For the text-containing cell, return its midpoint in [X, Y] coordinate format. 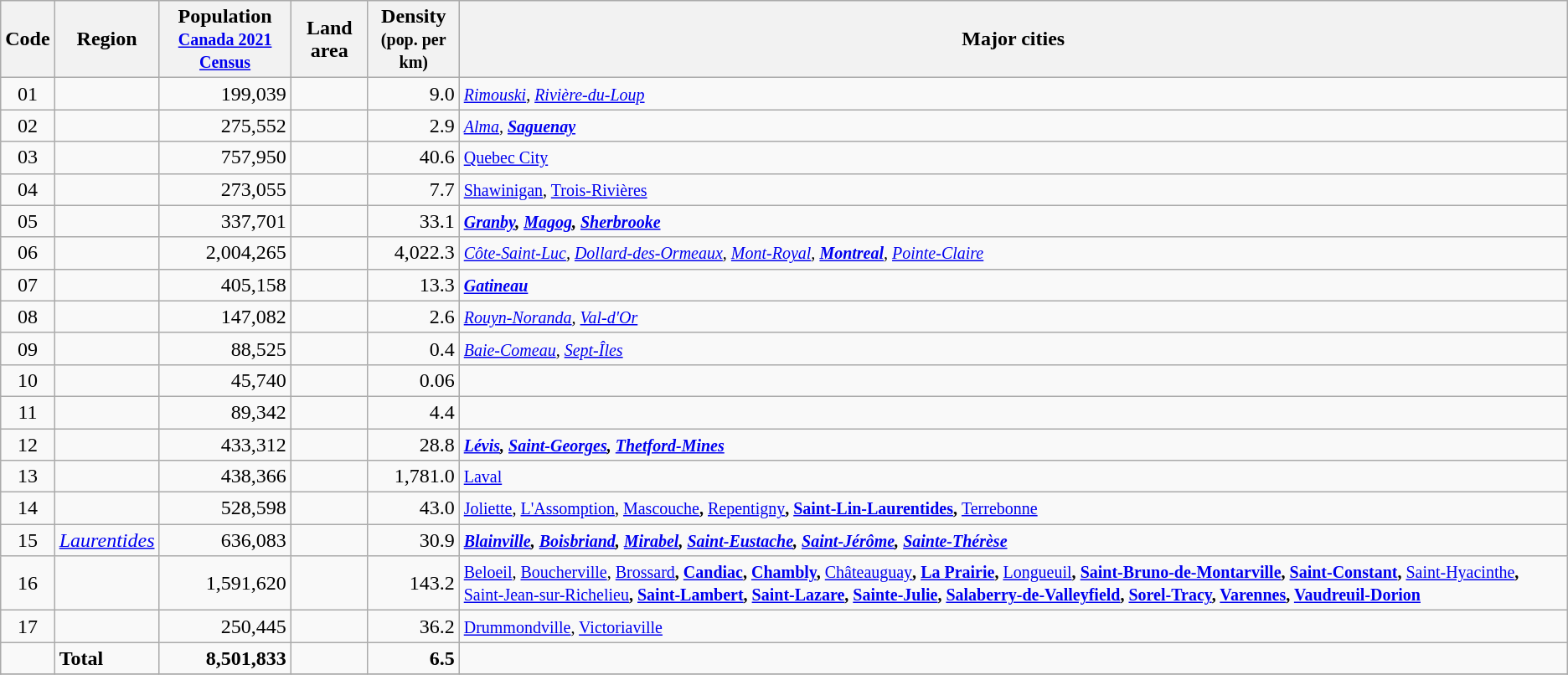
Rouyn-Noranda, Val-d'Or [1014, 317]
Alma, Saguenay [1014, 126]
10 [28, 380]
03 [28, 157]
45,740 [224, 380]
Blainville, Boisbriand, Mirabel, Saint-Eustache, Saint-Jérôme, Sainte-Thérèse [1014, 540]
1,781.0 [414, 477]
Lévis, Saint-Georges, Thetford-Mines [1014, 445]
Land area [329, 39]
06 [28, 253]
02 [28, 126]
14 [28, 508]
15 [28, 540]
Rimouski, Rivière-du-Loup [1014, 94]
8,501,833 [224, 658]
0.4 [414, 348]
88,525 [224, 348]
13.3 [414, 285]
36.2 [414, 626]
01 [28, 94]
143.2 [414, 583]
433,312 [224, 445]
09 [28, 348]
33.1 [414, 221]
Joliette, L'Assomption, Mascouche, Repentigny, Saint-Lin-Laurentides, Terrebonne [1014, 508]
273,055 [224, 189]
43.0 [414, 508]
147,082 [224, 317]
2.9 [414, 126]
Baie-Comeau, Sept-Îles [1014, 348]
0.06 [414, 380]
07 [28, 285]
08 [28, 317]
28.8 [414, 445]
250,445 [224, 626]
Major cities [1014, 39]
89,342 [224, 412]
13 [28, 477]
Region [107, 39]
30.9 [414, 540]
199,039 [224, 94]
Drummondville, Victoriaville [1014, 626]
2,004,265 [224, 253]
Quebec City [1014, 157]
4.4 [414, 412]
17 [28, 626]
337,701 [224, 221]
275,552 [224, 126]
528,598 [224, 508]
Shawinigan, Trois-Rivières [1014, 189]
16 [28, 583]
2.6 [414, 317]
4,022.3 [414, 253]
Côte-Saint-Luc, Dollard-des-Ormeaux, Mont-Royal, Montreal, Pointe-Claire [1014, 253]
1,591,620 [224, 583]
11 [28, 412]
12 [28, 445]
405,158 [224, 285]
Density(pop. per km) [414, 39]
Total [107, 658]
Gatineau [1014, 285]
04 [28, 189]
Laurentides [107, 540]
05 [28, 221]
7.7 [414, 189]
PopulationCanada 2021 Census [224, 39]
9.0 [414, 94]
Code [28, 39]
Granby, Magog, Sherbrooke [1014, 221]
6.5 [414, 658]
757,950 [224, 157]
636,083 [224, 540]
438,366 [224, 477]
Laval [1014, 477]
40.6 [414, 157]
